Return the (X, Y) coordinate for the center point of the cell that contains the specified text.  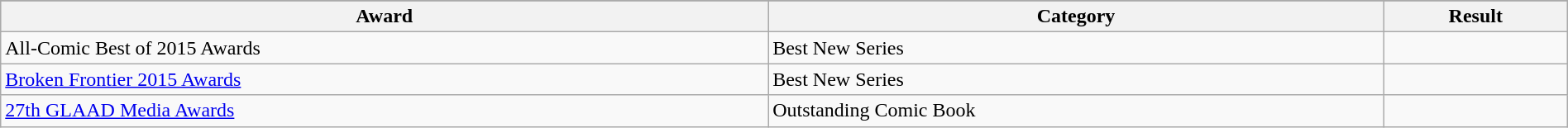
Award (385, 17)
27th GLAAD Media Awards (385, 111)
Result (1475, 17)
All-Comic Best of 2015 Awards (385, 48)
Broken Frontier 2015 Awards (385, 79)
Outstanding Comic Book (1077, 111)
Category (1077, 17)
